Detect which cell encompasses the target text, then output its [x, y] center coordinate. 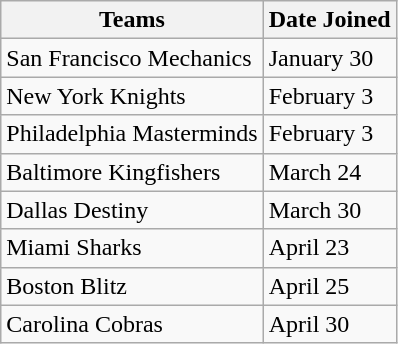
April 30 [330, 324]
Boston Blitz [132, 286]
March 24 [330, 172]
New York Knights [132, 96]
Date Joined [330, 20]
Baltimore Kingfishers [132, 172]
Carolina Cobras [132, 324]
April 23 [330, 248]
April 25 [330, 286]
Dallas Destiny [132, 210]
January 30 [330, 58]
March 30 [330, 210]
Philadelphia Masterminds [132, 134]
Teams [132, 20]
Miami Sharks [132, 248]
San Francisco Mechanics [132, 58]
